Detect which cell encompasses the target text, then output its (x, y) center coordinate. 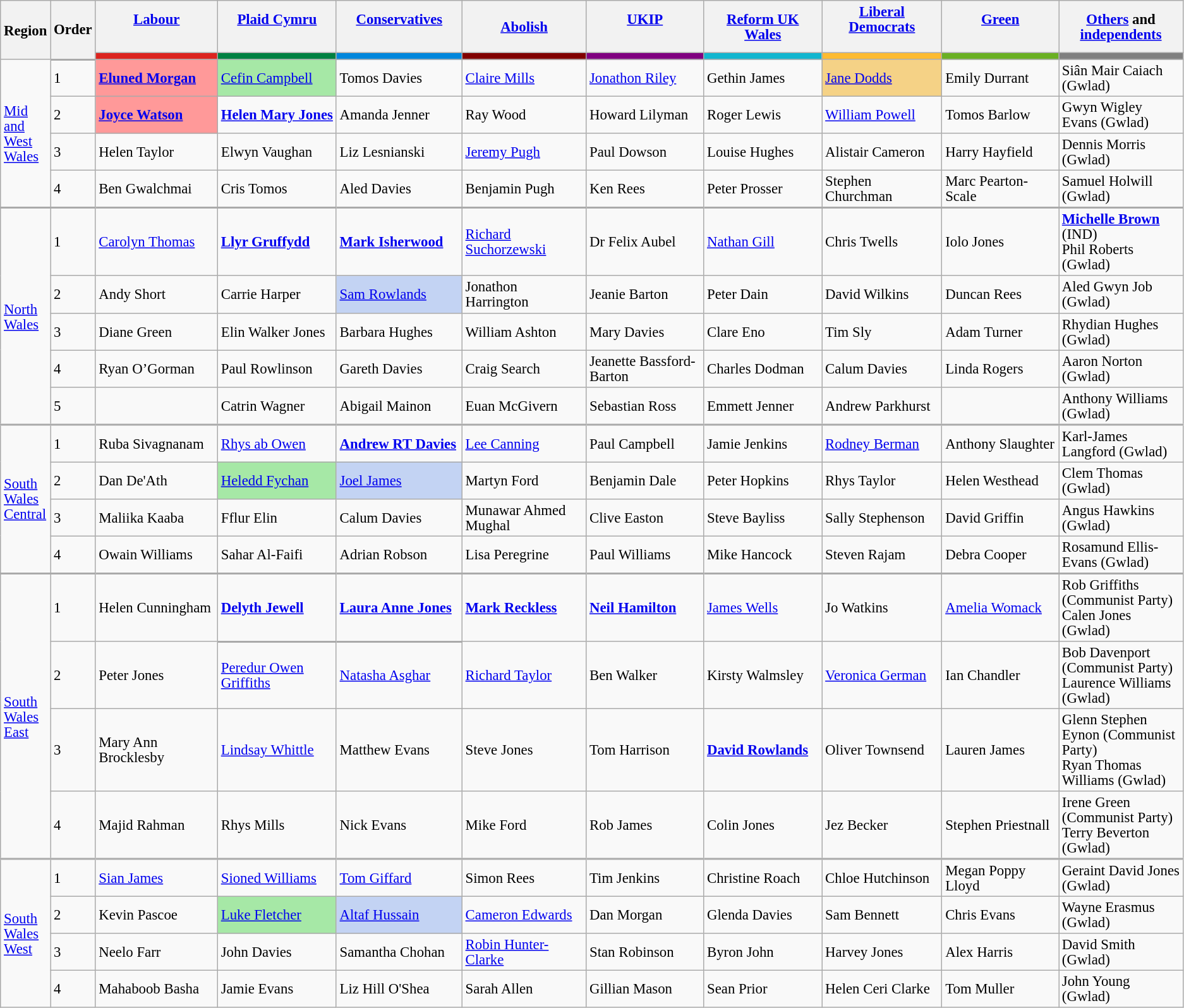
Luke Fletcher (277, 915)
Jane Dodds (882, 78)
David Wilkins (882, 295)
Michelle Brown (IND)Phil Roberts (Gwlad) (1121, 241)
Sahar Al-Faifi (277, 555)
Jez Becker (882, 825)
Helen Cunningham (157, 608)
William Powell (882, 115)
Plaid Cymru (277, 27)
Chris Twells (882, 241)
Harvey Jones (882, 952)
Andrew RT Davies (399, 444)
Jonathon Harrington (524, 295)
Adam Turner (1001, 331)
Munawar Ahmed Mughal (524, 518)
Jamie Evans (277, 990)
Joyce Watson (157, 115)
Maliika Kaaba (157, 518)
Megan Poppy Lloyd (1001, 877)
Howard Lilyman (645, 115)
Emmett Jenner (763, 406)
Peter Hopkins (763, 480)
Gareth Davies (399, 369)
Mary Davies (645, 331)
Helen Mary Jones (277, 115)
Jo Watkins (882, 608)
William Ashton (524, 331)
David Smith (Gwlad) (1121, 952)
Siân Mair Caiach (Gwlad) (1121, 78)
Samuel Holwill (Gwlad) (1121, 190)
Cris Tomos (277, 190)
Stan Robinson (645, 952)
Stephen Churchman (882, 190)
Carolyn Thomas (157, 241)
Christine Roach (763, 877)
Mark Isherwood (399, 241)
Geraint David Jones (Gwlad) (1121, 877)
Anthony Slaughter (1001, 444)
Elwyn Vaughan (277, 152)
Tom Muller (1001, 990)
Iolo Jones (1001, 241)
Jamie Jenkins (763, 444)
Ian Chandler (1001, 675)
Gethin James (763, 78)
John Young (Gwlad) (1121, 990)
Order (73, 30)
Rob James (645, 825)
Linda Rogers (1001, 369)
Altaf Hussain (399, 915)
Peredur Owen Griffiths (277, 675)
Chloe Hutchinson (882, 877)
Catrin Wagner (277, 406)
Liz Lesnianski (399, 152)
Steve Jones (524, 751)
Rhys ab Owen (277, 444)
Labour (157, 27)
Dan Morgan (645, 915)
Aled Gwyn Job (Gwlad) (1121, 295)
Neelo Farr (157, 952)
Mahaboob Basha (157, 990)
Karl-James Langford (Gwlad) (1121, 444)
Neil Hamilton (645, 608)
Mike Hancock (763, 555)
Rhys Mills (277, 825)
Colin Jones (763, 825)
Rodney Berman (882, 444)
Irene Green (Communist Party)Terry Beverton (Gwlad) (1121, 825)
Rhys Taylor (882, 480)
Oliver Townsend (882, 751)
Chris Evans (1001, 915)
Reform UK Wales (763, 27)
Abigail Mainon (399, 406)
Carrie Harper (277, 295)
Clare Eno (763, 331)
Elin Walker Jones (277, 331)
Kirsty Walmsley (763, 675)
Matthew Evans (399, 751)
Marc Pearton-Scale (1001, 190)
Jeremy Pugh (524, 152)
Laura Anne Jones (399, 608)
Mark Reckless (524, 608)
Tom Giffard (399, 877)
Sally Stephenson (882, 518)
Nick Evans (399, 825)
Liberal Democrats (882, 27)
Lindsay Whittle (277, 751)
Sam Bennett (882, 915)
Emily Durrant (1001, 78)
Dan De'Ath (157, 480)
UKIP (645, 27)
Aaron Norton (Gwlad) (1121, 369)
Harry Hayfield (1001, 152)
Helen Ceri Clarke (882, 990)
Byron John (763, 952)
Alex Harris (1001, 952)
Samantha Chohan (399, 952)
Jeanette Bassford-Barton (645, 369)
Rob Griffiths (Communist Party)Calen Jones (Gwlad) (1121, 608)
Helen Westhead (1001, 480)
Charles Dodman (763, 369)
South Wales East (25, 717)
Abolish (524, 27)
5 (73, 406)
Gillian Mason (645, 990)
Tim Sly (882, 331)
Cefin Campbell (277, 78)
Glenn Stephen Eynon (Communist Party)Ryan Thomas Williams (Gwlad) (1121, 751)
Ryan O’Gorman (157, 369)
Paul Rowlinson (277, 369)
Rhydian Hughes (Gwlad) (1121, 331)
Angus Hawkins (Gwlad) (1121, 518)
Tim Jenkins (645, 877)
Alistair Cameron (882, 152)
Robin Hunter-Clarke (524, 952)
Tomos Davies (399, 78)
Martyn Ford (524, 480)
Richard Suchorzewski (524, 241)
Peter Jones (157, 675)
North Wales (25, 316)
Others and independents (1121, 27)
Simon Rees (524, 877)
Kevin Pascoe (157, 915)
Roger Lewis (763, 115)
Jeanie Barton (645, 295)
Gwyn Wigley Evans (Gwlad) (1121, 115)
David Griffin (1001, 518)
Glenda Davies (763, 915)
Steven Rajam (882, 555)
Clive Easton (645, 518)
Sean Prior (763, 990)
Llyr Gruffydd (277, 241)
Peter Prosser (763, 190)
Conservatives (399, 27)
Lisa Peregrine (524, 555)
Dr Felix Aubel (645, 241)
Paul Williams (645, 555)
Adrian Robson (399, 555)
Ben Walker (645, 675)
Mary Ann Brocklesby (157, 751)
Debra Cooper (1001, 555)
South Wales Central (25, 499)
Paul Campbell (645, 444)
David Rowlands (763, 751)
Stephen Priestnall (1001, 825)
Paul Dowson (645, 152)
Joel James (399, 480)
Clem Thomas (Gwlad) (1121, 480)
Wayne Erasmus (Gwlad) (1121, 915)
Sian James (157, 877)
Benjamin Dale (645, 480)
Majid Rahman (157, 825)
Ray Wood (524, 115)
Peter Dain (763, 295)
Sioned Williams (277, 877)
Mike Ford (524, 825)
Louise Hughes (763, 152)
Veronica German (882, 675)
John Davies (277, 952)
Heledd Fychan (277, 480)
Eluned Morgan (157, 78)
Nathan Gill (763, 241)
South Wales West (25, 933)
Dennis Morris (Gwlad) (1121, 152)
Natasha Asghar (399, 675)
Benjamin Pugh (524, 190)
Bob Davenport (Communist Party)Laurence Williams (Gwlad) (1121, 675)
Liz Hill O'Shea (399, 990)
Green (1001, 27)
Amelia Womack (1001, 608)
Ruba Sivagnanam (157, 444)
Andrew Parkhurst (882, 406)
Mid and West Wales (25, 134)
Richard Taylor (524, 675)
Craig Search (524, 369)
Rosamund Ellis-Evans (Gwlad) (1121, 555)
Fflur Elin (277, 518)
Lauren James (1001, 751)
Delyth Jewell (277, 608)
Amanda Jenner (399, 115)
Euan McGivern (524, 406)
Ken Rees (645, 190)
Claire Mills (524, 78)
Aled Davies (399, 190)
Jonathon Riley (645, 78)
Sebastian Ross (645, 406)
Barbara Hughes (399, 331)
Anthony Williams (Gwlad) (1121, 406)
Lee Canning (524, 444)
Ben Gwalchmai (157, 190)
Tomos Barlow (1001, 115)
Diane Green (157, 331)
Region (25, 30)
Sarah Allen (524, 990)
Steve Bayliss (763, 518)
Andy Short (157, 295)
Duncan Rees (1001, 295)
Tom Harrison (645, 751)
Owain Williams (157, 555)
James Wells (763, 608)
Helen Taylor (157, 152)
Sam Rowlands (399, 295)
Cameron Edwards (524, 915)
